From the cell containing the given text, extract its center point as [x, y] coordinate. 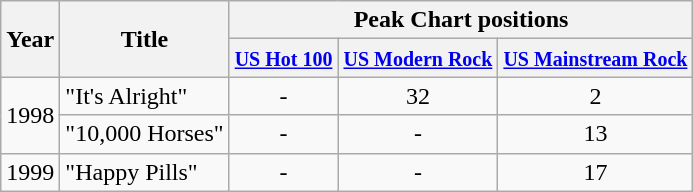
"It's Alright" [144, 96]
US Hot 100 [284, 58]
Year [30, 39]
13 [596, 134]
1999 [30, 172]
Title [144, 39]
17 [596, 172]
2 [596, 96]
US Mainstream Rock [596, 58]
Peak Chart positions [461, 20]
US Modern Rock [418, 58]
"Happy Pills" [144, 172]
"10,000 Horses" [144, 134]
32 [418, 96]
1998 [30, 115]
